Locate the cell with the specified text and output its (X, Y) center coordinate. 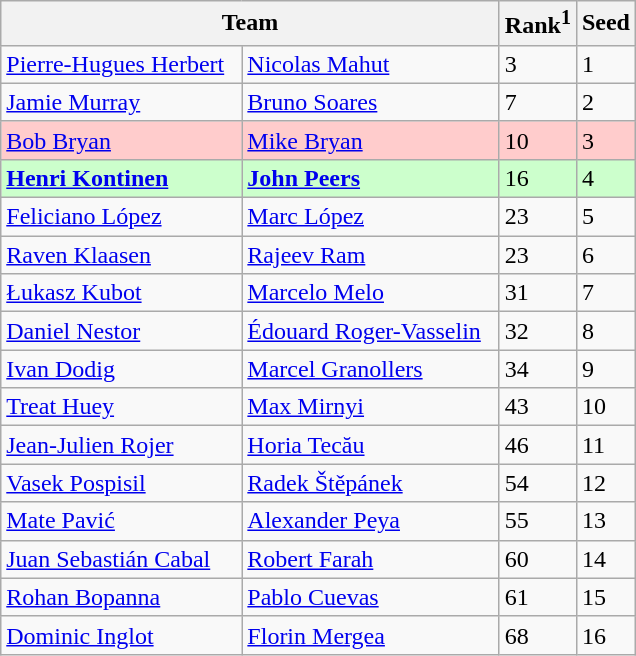
Łukasz Kubot (122, 293)
14 (606, 559)
Team (250, 24)
13 (606, 521)
Dominic Inglot (122, 635)
Mike Bryan (370, 140)
Mate Pavić (122, 521)
Pablo Cuevas (370, 597)
Alexander Peya (370, 521)
Seed (606, 24)
60 (538, 559)
Rank1 (538, 24)
61 (538, 597)
Daniel Nestor (122, 331)
Raven Klaasen (122, 255)
4 (606, 178)
Pierre-Hugues Herbert (122, 64)
Marcel Granollers (370, 369)
Ivan Dodig (122, 369)
Bruno Soares (370, 102)
Feliciano López (122, 217)
Marcelo Melo (370, 293)
5 (606, 217)
Bob Bryan (122, 140)
31 (538, 293)
Rohan Bopanna (122, 597)
Juan Sebastián Cabal (122, 559)
Édouard Roger-Vasselin (370, 331)
Radek Štěpánek (370, 483)
15 (606, 597)
1 (606, 64)
John Peers (370, 178)
68 (538, 635)
Horia Tecău (370, 445)
Vasek Pospisil (122, 483)
12 (606, 483)
Nicolas Mahut (370, 64)
Henri Kontinen (122, 178)
34 (538, 369)
43 (538, 407)
Max Mirnyi (370, 407)
2 (606, 102)
9 (606, 369)
11 (606, 445)
Treat Huey (122, 407)
Rajeev Ram (370, 255)
32 (538, 331)
6 (606, 255)
8 (606, 331)
Jamie Murray (122, 102)
55 (538, 521)
Florin Mergea (370, 635)
Robert Farah (370, 559)
46 (538, 445)
Jean-Julien Rojer (122, 445)
Marc López (370, 217)
54 (538, 483)
